Search for the cell housing the specified text and yield its [x, y] center coordinate. 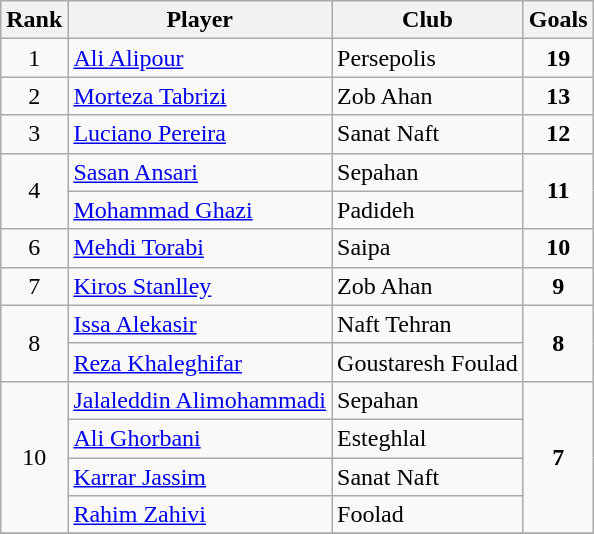
1 [34, 58]
Club [428, 20]
6 [34, 248]
Morteza Tabrizi [200, 96]
13 [558, 96]
Luciano Pereira [200, 134]
Foolad [428, 515]
Mohammad Ghazi [200, 210]
Ali Alipour [200, 58]
Esteghlal [428, 438]
Ali Ghorbani [200, 438]
Mehdi Torabi [200, 248]
Sasan Ansari [200, 172]
Persepolis [428, 58]
3 [34, 134]
9 [558, 286]
Jalaleddin Alimohammadi [200, 400]
Naft Tehran [428, 324]
Goustaresh Foulad [428, 362]
Padideh [428, 210]
Rank [34, 20]
4 [34, 191]
12 [558, 134]
Player [200, 20]
Kiros Stanlley [200, 286]
2 [34, 96]
Reza Khaleghifar [200, 362]
Karrar Jassim [200, 477]
Goals [558, 20]
Rahim Zahivi [200, 515]
11 [558, 191]
Issa Alekasir [200, 324]
19 [558, 58]
Saipa [428, 248]
